Scan for the cell matching the given text and deliver its [x, y] coordinate at center. 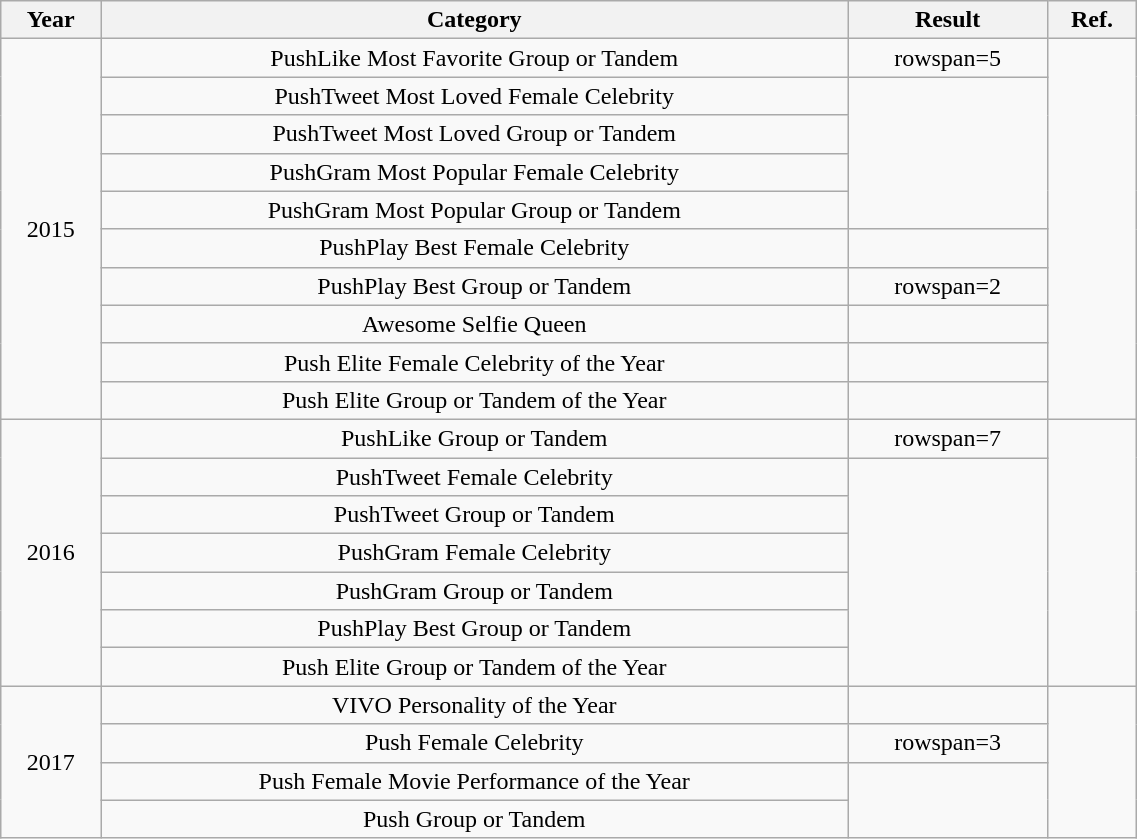
2016 [51, 552]
PushTweet Female Celebrity [474, 477]
2017 [51, 762]
PushGram Most Popular Female Celebrity [474, 172]
PushTweet Most Loved Female Celebrity [474, 96]
rowspan=3 [948, 743]
PushGram Most Popular Group or Tandem [474, 210]
PushTweet Group or Tandem [474, 515]
VIVO Personality of the Year [474, 705]
Push Female Celebrity [474, 743]
rowspan=7 [948, 438]
PushLike Group or Tandem [474, 438]
PushLike Most Favorite Group or Tandem [474, 58]
PushPlay Best Female Celebrity [474, 248]
Push Elite Female Celebrity of the Year [474, 362]
Push Female Movie Performance of the Year [474, 781]
2015 [51, 230]
PushTweet Most Loved Group or Tandem [474, 134]
Push Group or Tandem [474, 819]
PushGram Group or Tandem [474, 591]
Awesome Selfie Queen [474, 324]
rowspan=2 [948, 286]
PushGram Female Celebrity [474, 553]
Result [948, 20]
rowspan=5 [948, 58]
Category [474, 20]
Year [51, 20]
Ref. [1092, 20]
